From the cell containing the given text, extract its center point as [X, Y] coordinate. 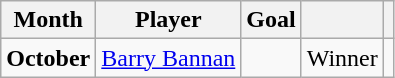
Month [48, 20]
Winner [342, 58]
Player [168, 20]
Barry Bannan [168, 58]
Goal [271, 20]
October [48, 58]
